Output the [X, Y] coordinate of the center of the cell containing the given text.  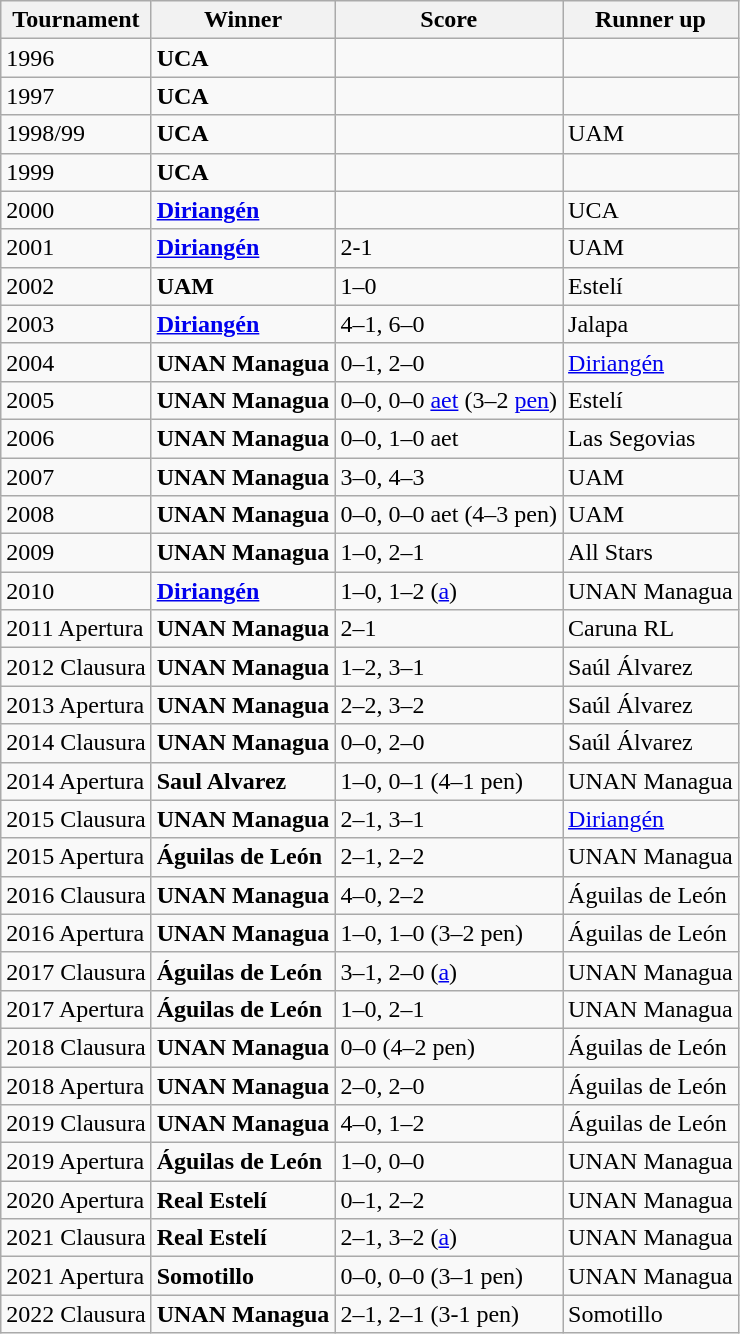
1–0, 1–2 (a) [449, 591]
1–0 [449, 286]
2–2, 3–2 [449, 705]
0–0, 1–0 aet [449, 438]
2006 [76, 438]
Jalapa [651, 324]
2010 [76, 591]
2018 Clausura [76, 1047]
2021 Clausura [76, 1238]
2014 Clausura [76, 743]
2011 Apertura [76, 629]
Saul Alvarez [243, 781]
2019 Clausura [76, 1124]
2008 [76, 515]
1998/99 [76, 134]
2022 Clausura [76, 1314]
Las Segovias [651, 438]
2005 [76, 400]
2019 Apertura [76, 1162]
2016 Apertura [76, 933]
2003 [76, 324]
2–0, 2–0 [449, 1085]
1999 [76, 172]
0–1, 2–2 [449, 1200]
3–0, 4–3 [449, 477]
1–2, 3–1 [449, 667]
2012 Clausura [76, 667]
2–1, 3–2 (a) [449, 1238]
2015 Apertura [76, 857]
Runner up [651, 20]
0–0 (4–2 pen) [449, 1047]
0–1, 2–0 [449, 362]
2001 [76, 248]
2007 [76, 477]
0–0, 2–0 [449, 743]
2000 [76, 210]
1997 [76, 96]
0–0, 0–0 (3–1 pen) [449, 1276]
2–1, 2–2 [449, 857]
0–0, 0–0 aet (4–3 pen) [449, 515]
Score [449, 20]
2–1 [449, 629]
2016 Clausura [76, 895]
1–0, 0–0 [449, 1162]
2015 Clausura [76, 819]
2–1, 2–1 (3-1 pen) [449, 1314]
2021 Apertura [76, 1276]
1–0, 1–0 (3–2 pen) [449, 933]
All Stars [651, 553]
2020 Apertura [76, 1200]
2-1 [449, 248]
1996 [76, 58]
4–0, 2–2 [449, 895]
2013 Apertura [76, 705]
Caruna RL [651, 629]
2017 Clausura [76, 971]
4–0, 1–2 [449, 1124]
2009 [76, 553]
2–1, 3–1 [449, 819]
Tournament [76, 20]
0–0, 0–0 aet (3–2 pen) [449, 400]
2004 [76, 362]
2002 [76, 286]
2014 Apertura [76, 781]
2018 Apertura [76, 1085]
Winner [243, 20]
2017 Apertura [76, 1009]
1–0, 0–1 (4–1 pen) [449, 781]
3–1, 2–0 (a) [449, 971]
4–1, 6–0 [449, 324]
